Capture the cell that displays the provided text and extract its [x, y] central coordinate. 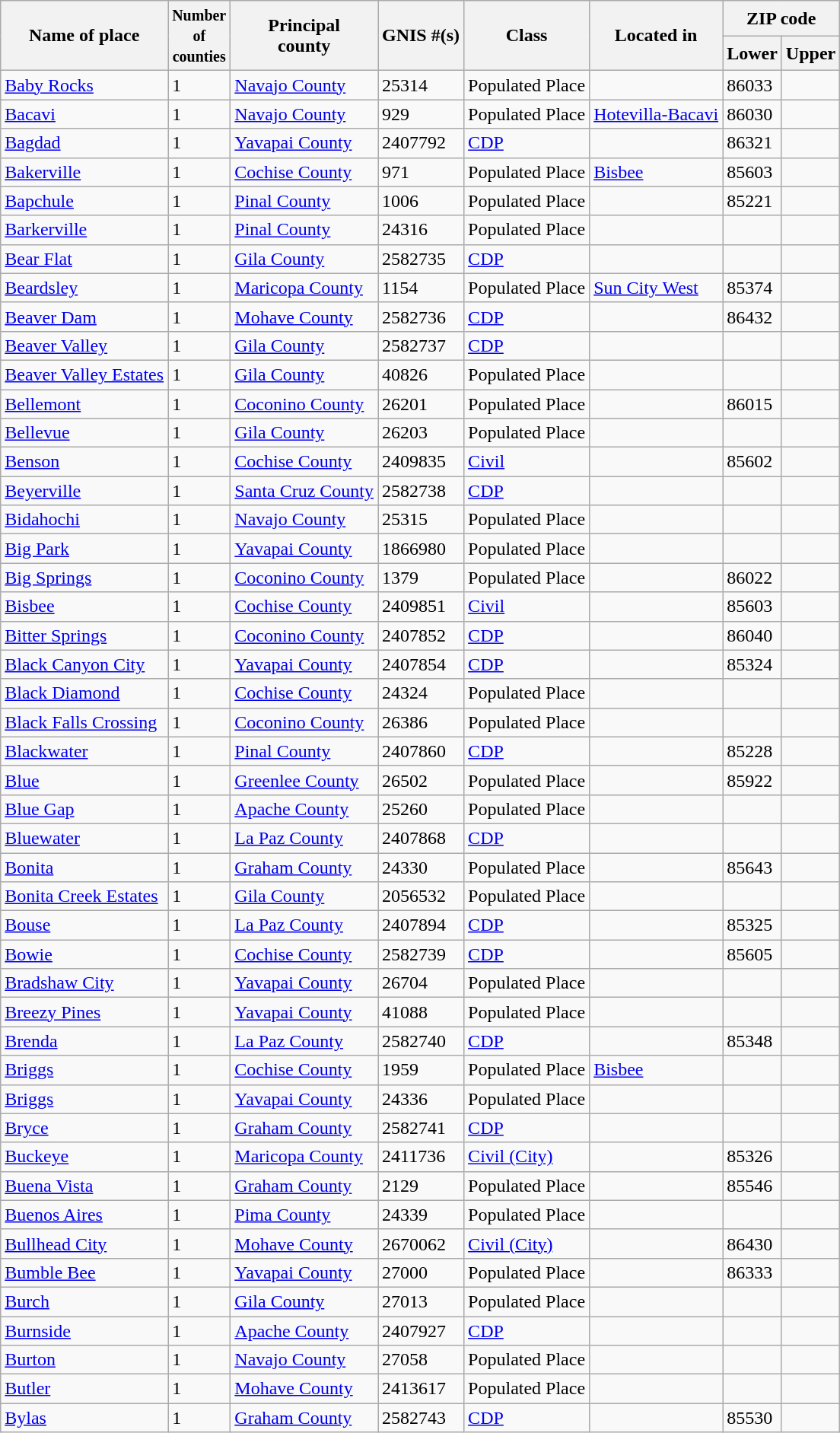
Bellevue [84, 433]
Butler [84, 1389]
Bullhead City [84, 1244]
86022 [752, 578]
85221 [752, 201]
2407792 [420, 143]
929 [420, 114]
Located in [656, 36]
86040 [752, 635]
Beaver Dam [84, 317]
85228 [752, 751]
Buckeye [84, 1157]
40826 [420, 374]
1959 [420, 1070]
85326 [752, 1157]
1866980 [420, 549]
2582735 [420, 259]
86430 [752, 1244]
2056532 [420, 896]
Lower [752, 53]
Bonita Creek Estates [84, 896]
86030 [752, 114]
Bradshaw City [84, 983]
1006 [420, 201]
Bear Flat [84, 259]
Burch [84, 1301]
Bakerville [84, 172]
Blue Gap [84, 809]
Beaver Valley [84, 346]
Benson [84, 462]
Black Falls Crossing [84, 722]
85602 [752, 462]
2582738 [420, 491]
2409851 [420, 607]
27058 [420, 1360]
Burnside [84, 1331]
2409835 [420, 462]
86033 [752, 85]
2582743 [420, 1418]
85546 [752, 1186]
971 [420, 172]
Santa Cruz County [304, 491]
Sun City West [656, 288]
2582739 [420, 954]
26203 [420, 433]
85605 [752, 954]
Blackwater [84, 751]
24330 [420, 867]
26201 [420, 404]
Black Diamond [84, 693]
Bonita [84, 867]
Bluewater [84, 838]
Principal county [304, 36]
24339 [420, 1215]
24316 [420, 230]
Hotevilla-Bacavi [656, 114]
Class [527, 36]
Beaver Valley Estates [84, 374]
Bapchule [84, 201]
2407927 [420, 1331]
Blue [84, 780]
Beardsley [84, 288]
2407860 [420, 751]
Big Springs [84, 578]
Bowie [84, 954]
26704 [420, 983]
2407852 [420, 635]
Bouse [84, 925]
Burton [84, 1360]
Breezy Pines [84, 1012]
Name of place [84, 36]
41088 [420, 1012]
Bitter Springs [84, 635]
85325 [752, 925]
Brenda [84, 1041]
2407854 [420, 664]
GNIS #(s) [420, 36]
85922 [752, 780]
24336 [420, 1099]
Bryce [84, 1128]
2407894 [420, 925]
Black Canyon City [84, 664]
86432 [752, 317]
2582736 [420, 317]
2407868 [420, 838]
2413617 [420, 1389]
Greenlee County [304, 780]
Bagdad [84, 143]
2582740 [420, 1041]
1379 [420, 578]
Number ofcounties [199, 36]
2129 [420, 1186]
27013 [420, 1301]
26502 [420, 780]
86333 [752, 1272]
26386 [420, 722]
86321 [752, 143]
86015 [752, 404]
Baby Rocks [84, 85]
2670062 [420, 1244]
Bidahochi [84, 520]
Beyerville [84, 491]
85348 [752, 1041]
Pima County [304, 1215]
85324 [752, 664]
2582737 [420, 346]
2411736 [420, 1157]
25260 [420, 809]
85374 [752, 288]
ZIP code [781, 18]
Upper [810, 53]
1154 [420, 288]
Bacavi [84, 114]
Buenos Aires [84, 1215]
25315 [420, 520]
Big Park [84, 549]
24324 [420, 693]
Bellemont [84, 404]
Barkerville [84, 230]
85643 [752, 867]
27000 [420, 1272]
85530 [752, 1418]
Bylas [84, 1418]
Bumble Bee [84, 1272]
2582741 [420, 1128]
Buena Vista [84, 1186]
25314 [420, 85]
